Search for the cell housing the specified text and yield its [x, y] center coordinate. 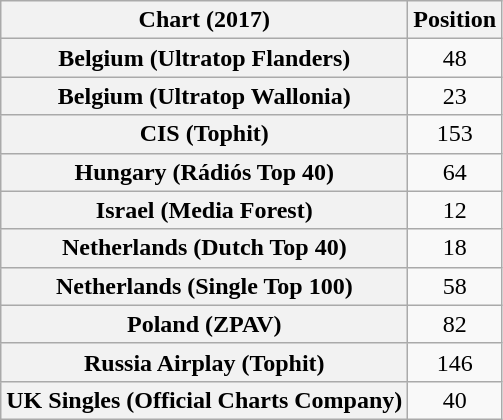
Russia Airplay (Tophit) [204, 362]
48 [455, 58]
82 [455, 324]
Belgium (Ultratop Flanders) [204, 58]
Belgium (Ultratop Wallonia) [204, 96]
40 [455, 400]
153 [455, 134]
CIS (Tophit) [204, 134]
Chart (2017) [204, 20]
Israel (Media Forest) [204, 210]
58 [455, 286]
64 [455, 172]
Hungary (Rádiós Top 40) [204, 172]
Netherlands (Single Top 100) [204, 286]
146 [455, 362]
23 [455, 96]
UK Singles (Official Charts Company) [204, 400]
Netherlands (Dutch Top 40) [204, 248]
Poland (ZPAV) [204, 324]
Position [455, 20]
18 [455, 248]
12 [455, 210]
